For the text-containing cell, return its midpoint in (x, y) coordinate format. 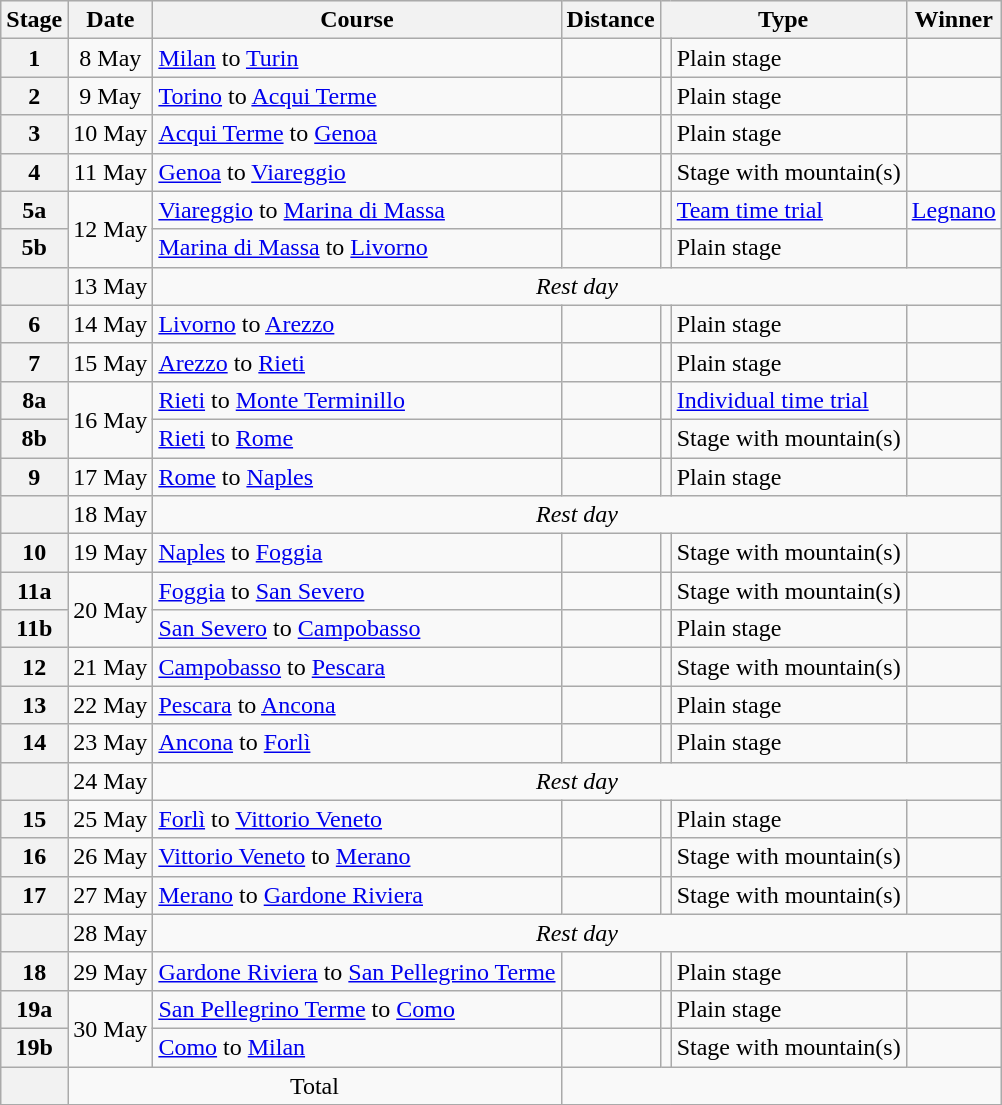
Total (314, 1085)
Winner (954, 20)
11a (34, 591)
Distance (610, 20)
Livorno to Arezzo (357, 324)
11 May (110, 172)
Course (357, 20)
12 May (110, 229)
11b (34, 629)
8b (34, 438)
17 May (110, 477)
3 (34, 134)
Stage (34, 20)
Rome to Naples (357, 477)
20 May (110, 610)
15 May (110, 362)
2 (34, 96)
1 (34, 58)
17 (34, 895)
29 May (110, 971)
6 (34, 324)
Arezzo to Rieti (357, 362)
8a (34, 400)
13 (34, 705)
Viareggio to Marina di Massa (357, 210)
19a (34, 1009)
Team time trial (788, 210)
Individual time trial (788, 400)
14 May (110, 324)
30 May (110, 1028)
5a (34, 210)
Torino to Acqui Terme (357, 96)
9 May (110, 96)
12 (34, 667)
7 (34, 362)
13 May (110, 286)
26 May (110, 857)
8 May (110, 58)
24 May (110, 781)
Type (783, 20)
18 May (110, 515)
Milan to Turin (357, 58)
18 (34, 971)
22 May (110, 705)
10 May (110, 134)
19b (34, 1047)
Genoa to Viareggio (357, 172)
Foggia to San Severo (357, 591)
Marina di Massa to Livorno (357, 248)
Rieti to Rome (357, 438)
27 May (110, 895)
23 May (110, 743)
4 (34, 172)
Merano to Gardone Riviera (357, 895)
14 (34, 743)
15 (34, 819)
5b (34, 248)
Acqui Terme to Genoa (357, 134)
28 May (110, 933)
9 (34, 477)
25 May (110, 819)
Gardone Riviera to San Pellegrino Terme (357, 971)
Ancona to Forlì (357, 743)
10 (34, 553)
San Pellegrino Terme to Como (357, 1009)
21 May (110, 667)
19 May (110, 553)
Date (110, 20)
16 (34, 857)
Como to Milan (357, 1047)
Pescara to Ancona (357, 705)
Naples to Foggia (357, 553)
Forlì to Vittorio Veneto (357, 819)
Campobasso to Pescara (357, 667)
Vittorio Veneto to Merano (357, 857)
Rieti to Monte Terminillo (357, 400)
San Severo to Campobasso (357, 629)
16 May (110, 419)
Legnano (954, 210)
